Detect which cell encompasses the target text, then output its [X, Y] center coordinate. 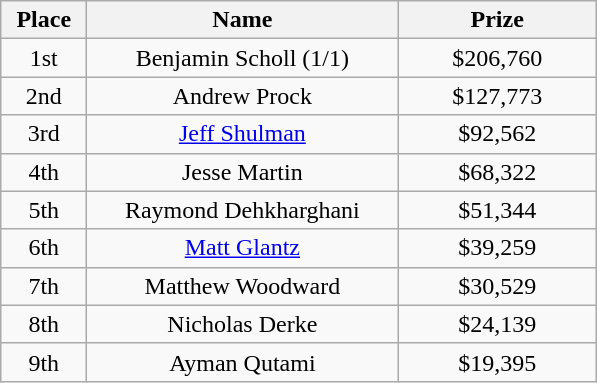
9th [44, 362]
Jesse Martin [242, 172]
$127,773 [498, 96]
$39,259 [498, 248]
$51,344 [498, 210]
$30,529 [498, 286]
3rd [44, 134]
1st [44, 58]
Place [44, 20]
Nicholas Derke [242, 324]
Jeff Shulman [242, 134]
6th [44, 248]
8th [44, 324]
5th [44, 210]
2nd [44, 96]
$24,139 [498, 324]
4th [44, 172]
Benjamin Scholl (1/1) [242, 58]
7th [44, 286]
Andrew Prock [242, 96]
Ayman Qutami [242, 362]
Raymond Dehkharghani [242, 210]
Prize [498, 20]
$19,395 [498, 362]
Matt Glantz [242, 248]
Name [242, 20]
$92,562 [498, 134]
$206,760 [498, 58]
$68,322 [498, 172]
Matthew Woodward [242, 286]
